Return the (x, y) coordinate for the center point of the cell that contains the specified text.  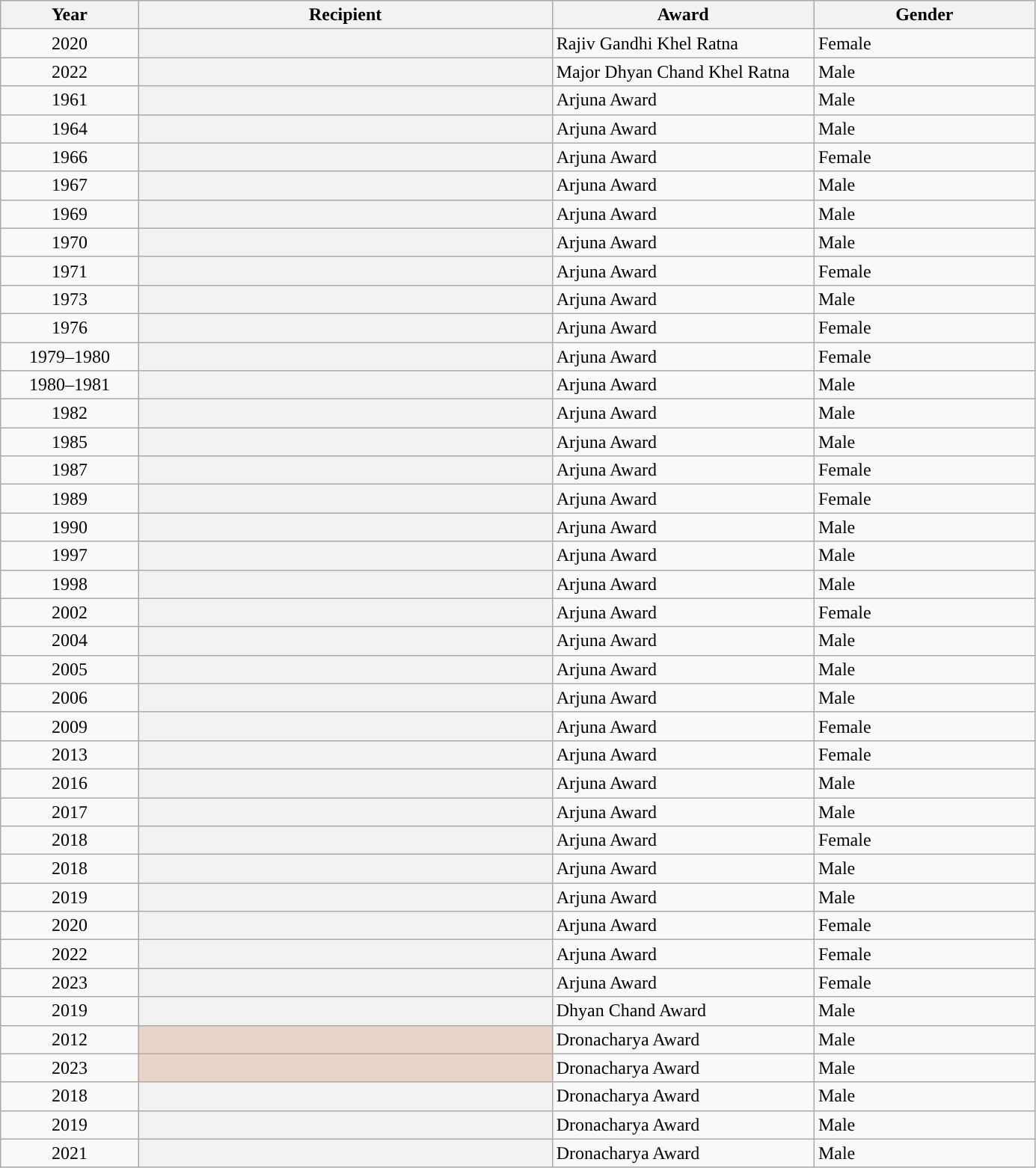
1971 (70, 271)
1969 (70, 214)
2012 (70, 1039)
2017 (70, 811)
1997 (70, 556)
Year (70, 15)
Major Dhyan Chand Khel Ratna (683, 72)
1980–1981 (70, 385)
1987 (70, 470)
1989 (70, 499)
1970 (70, 242)
1976 (70, 328)
2004 (70, 641)
1990 (70, 527)
1985 (70, 442)
1964 (70, 129)
2006 (70, 698)
2013 (70, 754)
Dhyan Chand Award (683, 1011)
1998 (70, 584)
1979–1980 (70, 357)
2005 (70, 669)
1973 (70, 299)
1966 (70, 157)
1967 (70, 185)
2021 (70, 1153)
Gender (925, 15)
Award (683, 15)
1961 (70, 100)
1982 (70, 414)
Recipient (346, 15)
Rajiv Gandhi Khel Ratna (683, 43)
2016 (70, 783)
2009 (70, 726)
2002 (70, 612)
